For the text-containing cell, return its midpoint in (x, y) coordinate format. 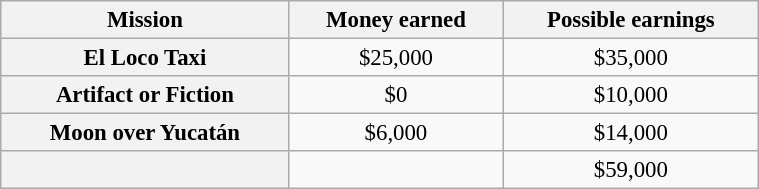
Possible earnings (630, 20)
$14,000 (630, 133)
$35,000 (630, 57)
$6,000 (396, 133)
$59,000 (630, 170)
Money earned (396, 20)
Artifact or Fiction (144, 95)
Moon over Yucatán (144, 133)
Mission (144, 20)
$0 (396, 95)
$25,000 (396, 57)
El Loco Taxi (144, 57)
$10,000 (630, 95)
